Find where the given text appears and provide that cell's center as [X, Y] coordinate. 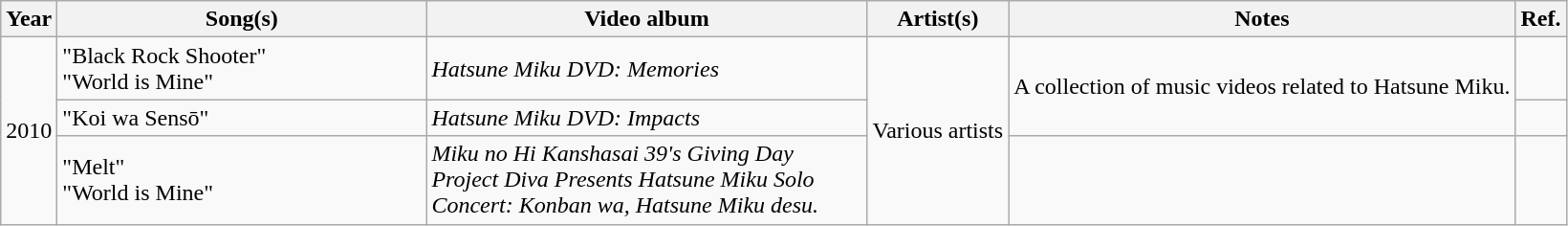
2010 [29, 130]
Hatsune Miku DVD: Memories [646, 69]
Video album [646, 19]
Hatsune Miku DVD: Impacts [646, 118]
"Black Rock Shooter""World is Mine" [242, 69]
Notes [1262, 19]
Year [29, 19]
"Koi wa Sensō" [242, 118]
"Melt""World is Mine" [242, 180]
A collection of music videos related to Hatsune Miku. [1262, 86]
Artist(s) [938, 19]
Various artists [938, 130]
Ref. [1541, 19]
Miku no Hi Kanshasai 39's Giving Day Project Diva Presents Hatsune Miku Solo Concert: Konban wa, Hatsune Miku desu. [646, 180]
Song(s) [242, 19]
